Determine the (x, y) coordinate at the center of the cell enclosing the given text.  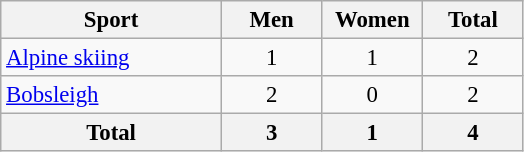
Sport (112, 20)
Bobsleigh (112, 95)
0 (372, 95)
Alpine skiing (112, 58)
Women (372, 20)
Men (272, 20)
4 (474, 133)
3 (272, 133)
